Search for the cell housing the specified text and yield its (X, Y) center coordinate. 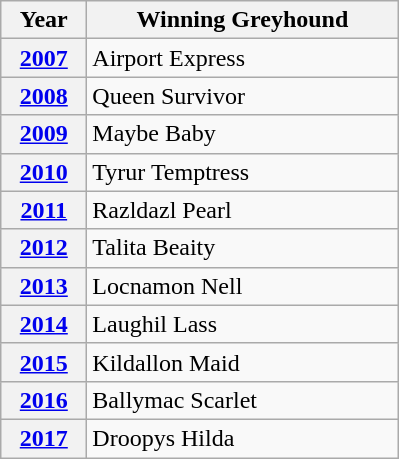
2015 (44, 362)
Winning Greyhound (242, 20)
2014 (44, 324)
Talita Beaity (242, 248)
2013 (44, 286)
Tyrur Temptress (242, 172)
Kildallon Maid (242, 362)
2012 (44, 248)
2011 (44, 210)
Laughil Lass (242, 324)
Airport Express (242, 58)
Ballymac Scarlet (242, 400)
Year (44, 20)
Queen Survivor (242, 96)
2008 (44, 96)
Maybe Baby (242, 134)
2017 (44, 438)
2010 (44, 172)
Locnamon Nell (242, 286)
2007 (44, 58)
Droopys Hilda (242, 438)
2009 (44, 134)
2016 (44, 400)
Razldazl Pearl (242, 210)
